Locate the cell with the specified text and output its (x, y) center coordinate. 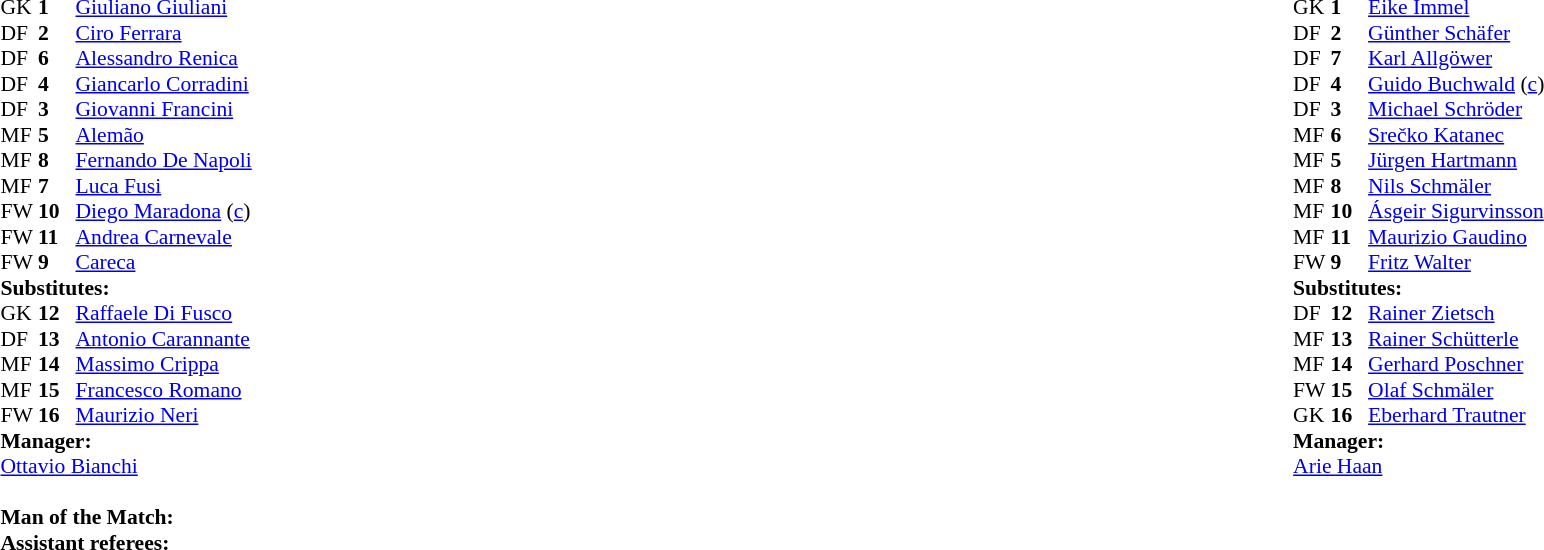
Nils Schmäler (1456, 186)
Diego Maradona (c) (164, 211)
Rainer Zietsch (1456, 313)
Giovanni Francini (164, 109)
Alemão (164, 135)
Alessandro Renica (164, 59)
Maurizio Neri (164, 415)
Francesco Romano (164, 390)
Fritz Walter (1456, 263)
Ásgeir Sigurvinsson (1456, 211)
Arie Haan (1418, 467)
Maurizio Gaudino (1456, 237)
Jürgen Hartmann (1456, 161)
Günther Schäfer (1456, 33)
Rainer Schütterle (1456, 339)
Andrea Carnevale (164, 237)
Antonio Carannante (164, 339)
Raffaele Di Fusco (164, 313)
Olaf Schmäler (1456, 390)
Eberhard Trautner (1456, 415)
Gerhard Poschner (1456, 365)
Giancarlo Corradini (164, 84)
Karl Allgöwer (1456, 59)
Guido Buchwald (c) (1456, 84)
Michael Schröder (1456, 109)
Massimo Crippa (164, 365)
Careca (164, 263)
Luca Fusi (164, 186)
Srečko Katanec (1456, 135)
Fernando De Napoli (164, 161)
Ciro Ferrara (164, 33)
